Locate the cell with the specified text and output its (x, y) center coordinate. 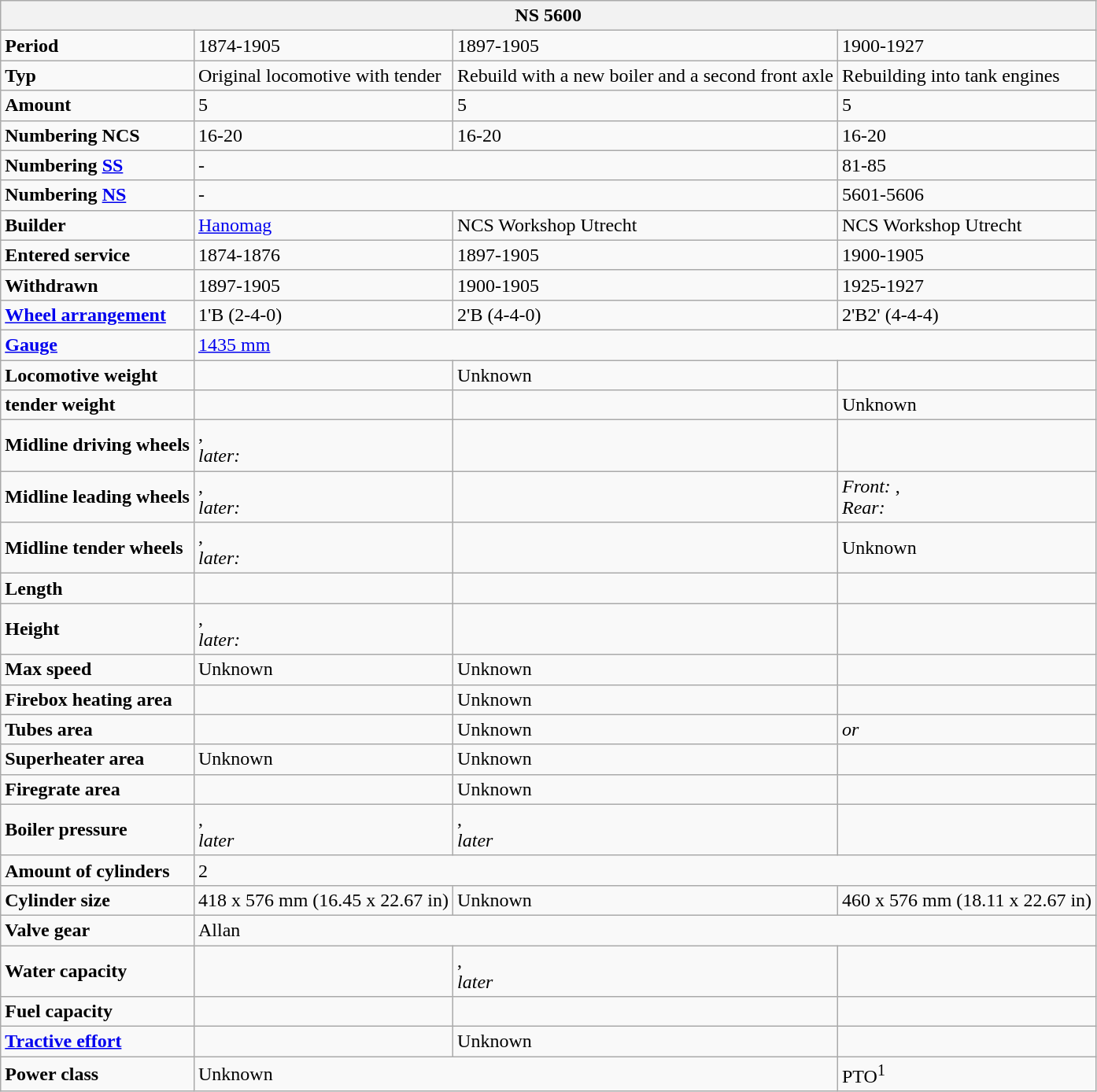
Wheel arrangement (98, 315)
Typ (98, 76)
Height (98, 629)
2 (645, 870)
Numbering NS (98, 195)
1874-1876 (323, 255)
Midline tender wheels (98, 548)
Rebuild with a new boiler and a second front axle (645, 76)
Locomotive weight (98, 375)
Front: ,Rear: (966, 497)
Water capacity (98, 971)
Midline driving wheels (98, 445)
Tractive effort (98, 1042)
5601-5606 (966, 195)
1925-1927 (966, 285)
Builder (98, 225)
or (966, 729)
Midline leading wheels (98, 497)
Original locomotive with tender (323, 76)
tender weight (98, 405)
Numbering SS (98, 165)
Tubes area (98, 729)
Period (98, 46)
Firegrate area (98, 789)
PTO1 (966, 1075)
460 x 576 mm (18.11 x 22.67 in) (966, 900)
Gauge (98, 345)
NS 5600 (548, 16)
Amount of cylinders (98, 870)
Amount (98, 105)
Entered service (98, 255)
Superheater area (98, 759)
Boiler pressure (98, 829)
2'B (4-4-0) (645, 315)
Fuel capacity (98, 1012)
Max speed (98, 670)
1874-1905 (323, 46)
81-85 (966, 165)
Valve gear (98, 930)
1900-1927 (966, 46)
1'B (2-4-0) (323, 315)
Power class (98, 1075)
Firebox heating area (98, 699)
1435 mm (645, 345)
Hanomag (323, 225)
Allan (645, 930)
Withdrawn (98, 285)
Rebuilding into tank engines (966, 76)
Length (98, 588)
418 x 576 mm (16.45 x 22.67 in) (323, 900)
Cylinder size (98, 900)
2'B2' (4-4-4) (966, 315)
Numbering NCS (98, 135)
